Locate the cell with the specified text and output its (X, Y) center coordinate. 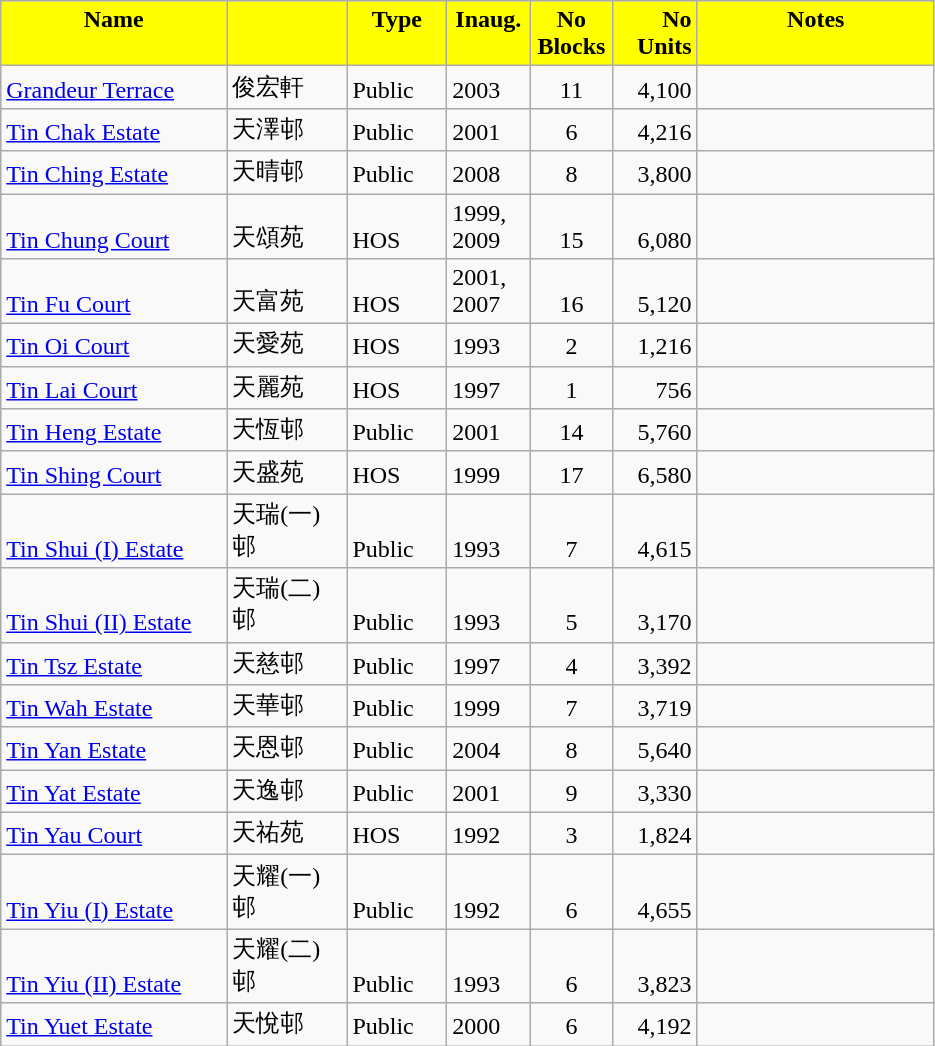
5,120 (655, 292)
天瑞(一)邨 (287, 531)
Tin Chak Estate (114, 130)
4,655 (655, 892)
天頌苑 (287, 226)
天祐苑 (287, 834)
Tin Tsz Estate (114, 664)
5 (572, 605)
16 (572, 292)
Tin Chung Court (114, 226)
Name (114, 34)
11 (572, 88)
4,216 (655, 130)
14 (572, 430)
4,192 (655, 1024)
Grandeur Terrace (114, 88)
No Blocks (572, 34)
1,216 (655, 346)
6,580 (655, 472)
天耀(一)邨 (287, 892)
天耀(二)邨 (287, 966)
Tin Yau Court (114, 834)
Inaug. (488, 34)
天華邨 (287, 706)
3 (572, 834)
Tin Yat Estate (114, 792)
3,392 (655, 664)
天瑞(二)邨 (287, 605)
No Units (655, 34)
Tin Shui (II) Estate (114, 605)
2003 (488, 88)
3,823 (655, 966)
2000 (488, 1024)
2001, 2007 (488, 292)
Tin Yiu (I) Estate (114, 892)
756 (655, 388)
1999, 2009 (488, 226)
Tin Ching Estate (114, 172)
Tin Wah Estate (114, 706)
Type (397, 34)
5,640 (655, 748)
天澤邨 (287, 130)
天悅邨 (287, 1024)
Tin Heng Estate (114, 430)
6,080 (655, 226)
17 (572, 472)
天富苑 (287, 292)
4,100 (655, 88)
天逸邨 (287, 792)
天麗苑 (287, 388)
4,615 (655, 531)
3,170 (655, 605)
15 (572, 226)
4 (572, 664)
1 (572, 388)
Tin Yiu (II) Estate (114, 966)
天晴邨 (287, 172)
天愛苑 (287, 346)
3,800 (655, 172)
天慈邨 (287, 664)
天恩邨 (287, 748)
Tin Lai Court (114, 388)
2 (572, 346)
2004 (488, 748)
Tin Oi Court (114, 346)
9 (572, 792)
Tin Fu Court (114, 292)
天恆邨 (287, 430)
3,719 (655, 706)
1,824 (655, 834)
Tin Yan Estate (114, 748)
2008 (488, 172)
俊宏軒 (287, 88)
3,330 (655, 792)
Tin Shing Court (114, 472)
Tin Shui (I) Estate (114, 531)
天盛苑 (287, 472)
Notes (816, 34)
5,760 (655, 430)
Tin Yuet Estate (114, 1024)
